For the text-containing cell, return its midpoint in [x, y] coordinate format. 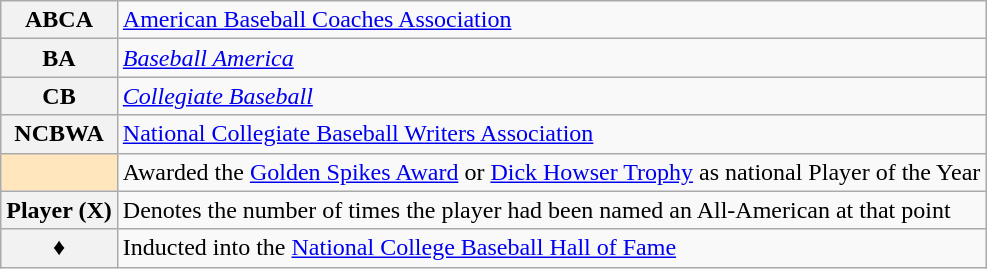
American Baseball Coaches Association [552, 20]
NCBWA [60, 134]
Awarded the Golden Spikes Award or Dick Howser Trophy as national Player of the Year [552, 172]
BA [60, 58]
Denotes the number of times the player had been named an All-American at that point [552, 210]
Collegiate Baseball [552, 96]
National Collegiate Baseball Writers Association [552, 134]
Baseball America [552, 58]
♦ [60, 248]
CB [60, 96]
Inducted into the National College Baseball Hall of Fame [552, 248]
ABCA [60, 20]
Player (X) [60, 210]
